Find where the given text appears and provide that cell's center as (X, Y) coordinate. 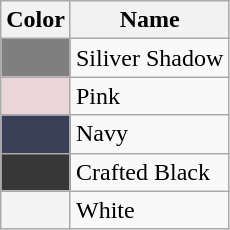
Crafted Black (149, 172)
White (149, 210)
Navy (149, 134)
Siliver Shadow (149, 58)
Pink (149, 96)
Color (36, 20)
Name (149, 20)
